Extract the (x, y) coordinate from the center of the cell holding the provided text.  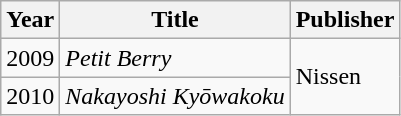
Publisher (345, 20)
Petit Berry (175, 58)
Nissen (345, 77)
Nakayoshi Kyōwakoku (175, 96)
Year (30, 20)
2010 (30, 96)
Title (175, 20)
2009 (30, 58)
